Pinpoint the cell where the given text exists, returning its (X, Y) midpoint coordinate. 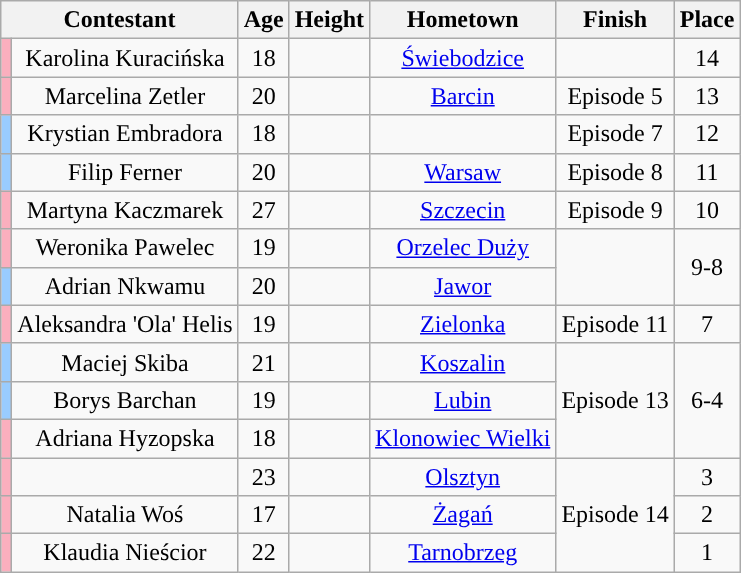
14 (707, 58)
Martyna Kaczmarek (125, 210)
Koszalin (463, 362)
Episode 14 (615, 515)
Klaudia Nieścior (125, 553)
Contestant (120, 20)
7 (707, 324)
Episode 11 (615, 324)
27 (264, 210)
3 (707, 477)
Filip Ferner (125, 172)
Finish (615, 20)
2 (707, 515)
Szczecin (463, 210)
21 (264, 362)
10 (707, 210)
Marcelina Zetler (125, 96)
Weronika Pawelec (125, 248)
Height (329, 20)
Olsztyn (463, 477)
Episode 7 (615, 134)
Tarnobrzeg (463, 553)
Świebodzice (463, 58)
Klonowiec Wielki (463, 438)
13 (707, 96)
Place (707, 20)
Episode 9 (615, 210)
Episode 8 (615, 172)
23 (264, 477)
Lubin (463, 400)
Aleksandra 'Ola' Helis (125, 324)
Episode 13 (615, 400)
Adriana Hyzopska (125, 438)
Hometown (463, 20)
11 (707, 172)
Age (264, 20)
Karolina Kuracińska (125, 58)
Adrian Nkwamu (125, 286)
Barcin (463, 96)
22 (264, 553)
12 (707, 134)
Zielonka (463, 324)
9-8 (707, 267)
Orzelec Duży (463, 248)
Episode 5 (615, 96)
17 (264, 515)
Jawor (463, 286)
Krystian Embradora (125, 134)
Warsaw (463, 172)
1 (707, 553)
Żagań (463, 515)
Maciej Skiba (125, 362)
Natalia Woś (125, 515)
6-4 (707, 400)
Borys Barchan (125, 400)
